Search for the cell housing the specified text and yield its (X, Y) center coordinate. 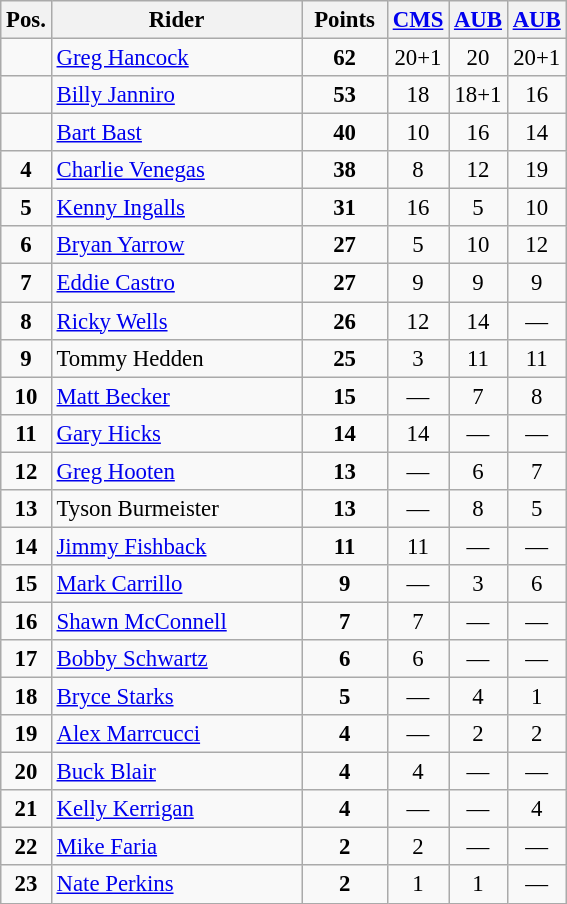
Bryce Starks (176, 697)
53 (345, 95)
Buck Blair (176, 772)
Bryan Yarrow (176, 245)
26 (345, 321)
Mike Faria (176, 847)
Rider (176, 20)
Greg Hancock (176, 58)
Charlie Venegas (176, 170)
Kelly Kerrigan (176, 809)
23 (26, 885)
Matt Becker (176, 396)
17 (26, 659)
Eddie Castro (176, 283)
Points (345, 20)
Gary Hicks (176, 433)
Greg Hooten (176, 471)
62 (345, 58)
Billy Janniro (176, 95)
Ricky Wells (176, 321)
Kenny Ingalls (176, 208)
Pos. (26, 20)
31 (345, 208)
38 (345, 170)
Shawn McConnell (176, 621)
Alex Marrcucci (176, 734)
Bobby Schwartz (176, 659)
21 (26, 809)
Tyson Burmeister (176, 509)
Mark Carrillo (176, 584)
Bart Bast (176, 133)
Jimmy Fishback (176, 546)
25 (345, 358)
CMS (418, 20)
Nate Perkins (176, 885)
22 (26, 847)
18+1 (478, 95)
Tommy Hedden (176, 358)
40 (345, 133)
